Scan for the cell matching the given text and deliver its (X, Y) coordinate at center. 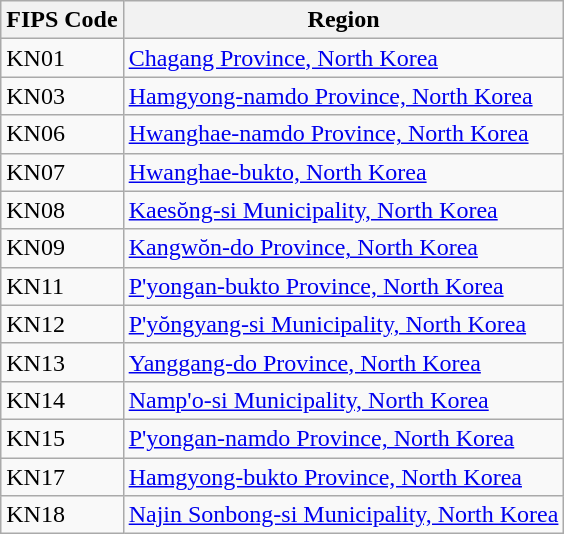
Hamgyong-namdo Province, North Korea (344, 96)
KN03 (62, 96)
P'yongan-bukto Province, North Korea (344, 286)
Hamgyong-bukto Province, North Korea (344, 477)
KN01 (62, 58)
Chagang Province, North Korea (344, 58)
Najin Sonbong-si Municipality, North Korea (344, 515)
KN07 (62, 172)
KN14 (62, 400)
Region (344, 20)
KN13 (62, 362)
KN09 (62, 248)
P'yŏngyang-si Municipality, North Korea (344, 324)
KN18 (62, 515)
Hwanghae-bukto, North Korea (344, 172)
Yanggang-do Province, North Korea (344, 362)
KN06 (62, 134)
Kaesŏng-si Municipality, North Korea (344, 210)
Kangwŏn-do Province, North Korea (344, 248)
KN11 (62, 286)
P'yongan-namdo Province, North Korea (344, 438)
Namp'o-si Municipality, North Korea (344, 400)
KN17 (62, 477)
KN12 (62, 324)
KN08 (62, 210)
KN15 (62, 438)
FIPS Code (62, 20)
Hwanghae-namdo Province, North Korea (344, 134)
